Find where the given text appears and provide that cell's center as [X, Y] coordinate. 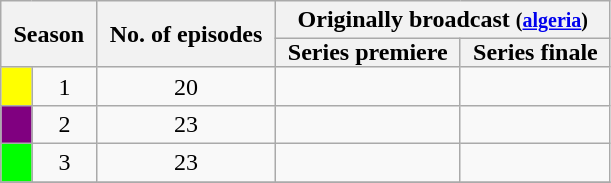
Season [49, 34]
No. of episodes [186, 34]
Originally broadcast (algeria) [442, 20]
2 [64, 124]
Series finale [535, 53]
20 [186, 86]
3 [64, 162]
1 [64, 86]
Series premiere [368, 53]
